Provide the [x, y] coordinate of the cell's center where the given text is located.  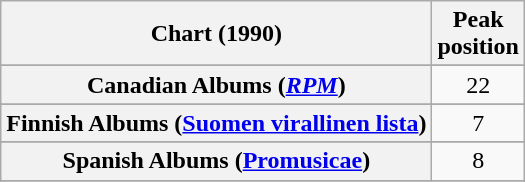
Canadian Albums (RPM) [216, 85]
22 [478, 85]
Peakposition [478, 34]
8 [478, 161]
Finnish Albums (Suomen virallinen lista) [216, 123]
Chart (1990) [216, 34]
7 [478, 123]
Spanish Albums (Promusicae) [216, 161]
